Scan for the cell matching the given text and deliver its (X, Y) coordinate at center. 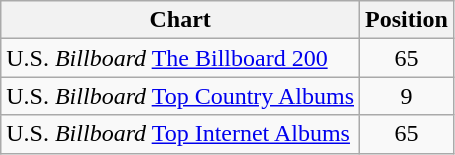
9 (407, 96)
U.S. Billboard The Billboard 200 (180, 58)
U.S. Billboard Top Internet Albums (180, 134)
Position (407, 20)
U.S. Billboard Top Country Albums (180, 96)
Chart (180, 20)
